Provide the (x, y) coordinate of the cell's center where the given text is located.  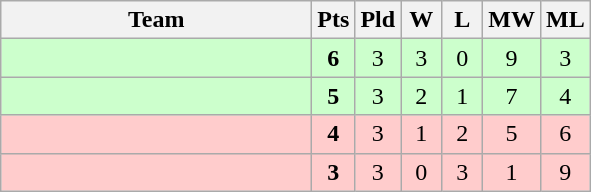
Pts (334, 20)
MW (512, 20)
Team (156, 20)
Pld (378, 20)
W (422, 20)
L (462, 20)
ML (565, 20)
7 (512, 96)
